For the text-containing cell, return its midpoint in [x, y] coordinate format. 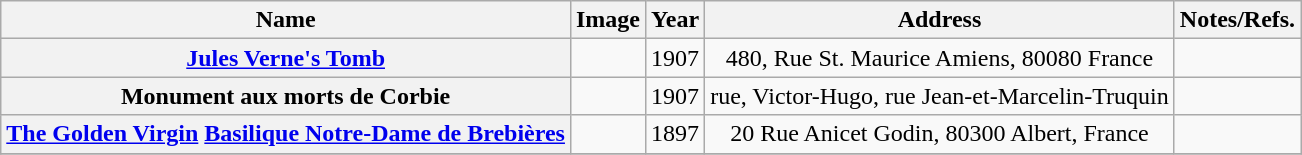
The Golden Virgin Basilique Notre-Dame de Brebières [286, 134]
Image [608, 20]
Address [940, 20]
rue, Victor-Hugo, rue Jean-et-Marcelin-Truquin [940, 96]
Notes/Refs. [1237, 20]
480, Rue St. Maurice Amiens, 80080 France [940, 58]
Name [286, 20]
1897 [676, 134]
Monument aux morts de Corbie [286, 96]
20 Rue Anicet Godin, 80300 Albert, France [940, 134]
Jules Verne's Tomb [286, 58]
Year [676, 20]
